Find where the given text appears and provide that cell's center as [x, y] coordinate. 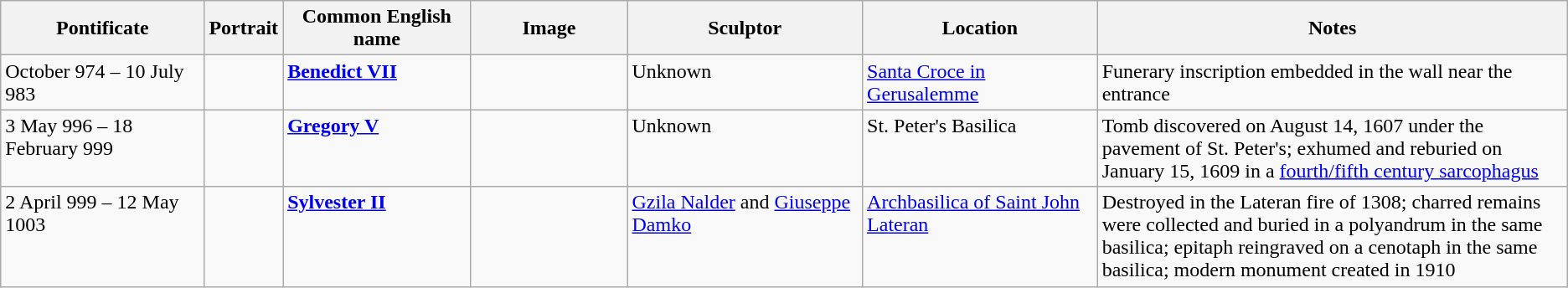
Tomb discovered on August 14, 1607 under the pavement of St. Peter's; exhumed and reburied on January 15, 1609 in a fourth/fifth century sarcophagus [1332, 148]
Image [549, 28]
Benedict VII [377, 82]
Sylvester II [377, 236]
3 May 996 – 18 February 999 [102, 148]
Pontificate [102, 28]
Funerary inscription embedded in the wall near the entrance [1332, 82]
St. Peter's Basilica [980, 148]
Santa Croce in Gerusalemme [980, 82]
Location [980, 28]
Gzila Nalder and Giuseppe Damko [745, 236]
2 April 999 – 12 May 1003 [102, 236]
October 974 – 10 July 983 [102, 82]
Notes [1332, 28]
Sculptor [745, 28]
Portrait [244, 28]
Common English name [377, 28]
Archbasilica of Saint John Lateran [980, 236]
Gregory V [377, 148]
